For the text-containing cell, return its midpoint in [x, y] coordinate format. 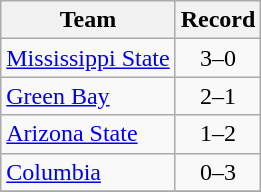
3–0 [218, 58]
Columbia [88, 172]
Record [218, 20]
1–2 [218, 134]
Mississippi State [88, 58]
Team [88, 20]
Arizona State [88, 134]
2–1 [218, 96]
Green Bay [88, 96]
0–3 [218, 172]
